Find where the given text appears and provide that cell's center as [X, Y] coordinate. 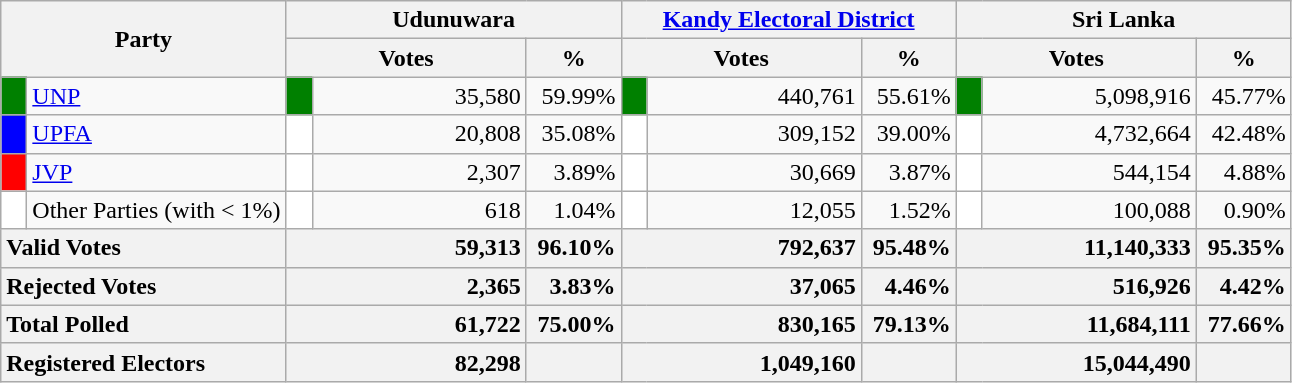
11,684,111 [1076, 324]
4,732,664 [1089, 134]
1.04% [574, 210]
2,365 [406, 286]
61,722 [406, 324]
55.61% [908, 96]
59.99% [574, 96]
79.13% [908, 324]
4.88% [1244, 172]
95.48% [908, 248]
UNP [156, 96]
3.89% [574, 172]
1.52% [908, 210]
Rejected Votes [144, 286]
Other Parties (with < 1%) [156, 210]
75.00% [574, 324]
309,152 [754, 134]
UPFA [156, 134]
82,298 [406, 362]
Valid Votes [144, 248]
Udunuwara [454, 20]
35.08% [574, 134]
440,761 [754, 96]
0.90% [1244, 210]
JVP [156, 172]
45.77% [1244, 96]
30,669 [754, 172]
4.42% [1244, 286]
77.66% [1244, 324]
544,154 [1089, 172]
618 [419, 210]
Total Polled [144, 324]
100,088 [1089, 210]
20,808 [419, 134]
2,307 [419, 172]
11,140,333 [1076, 248]
15,044,490 [1076, 362]
Sri Lanka [1124, 20]
42.48% [1244, 134]
5,098,916 [1089, 96]
39.00% [908, 134]
1,049,160 [741, 362]
4.46% [908, 286]
12,055 [754, 210]
95.35% [1244, 248]
37,065 [741, 286]
Registered Electors [144, 362]
Party [144, 39]
792,637 [741, 248]
830,165 [741, 324]
3.87% [908, 172]
96.10% [574, 248]
Kandy Electoral District [788, 20]
516,926 [1076, 286]
3.83% [574, 286]
59,313 [406, 248]
35,580 [419, 96]
